Search for the cell housing the specified text and yield its (X, Y) center coordinate. 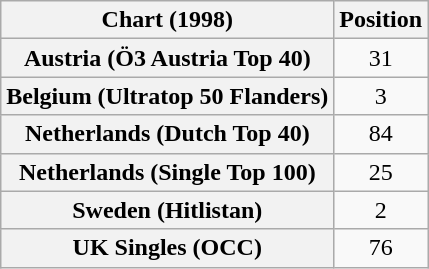
25 (381, 172)
76 (381, 248)
Position (381, 20)
Netherlands (Dutch Top 40) (168, 134)
Sweden (Hitlistan) (168, 210)
Netherlands (Single Top 100) (168, 172)
31 (381, 58)
UK Singles (OCC) (168, 248)
84 (381, 134)
Austria (Ö3 Austria Top 40) (168, 58)
Chart (1998) (168, 20)
3 (381, 96)
Belgium (Ultratop 50 Flanders) (168, 96)
2 (381, 210)
